Extract the (x, y) coordinate from the center of the cell holding the provided text.  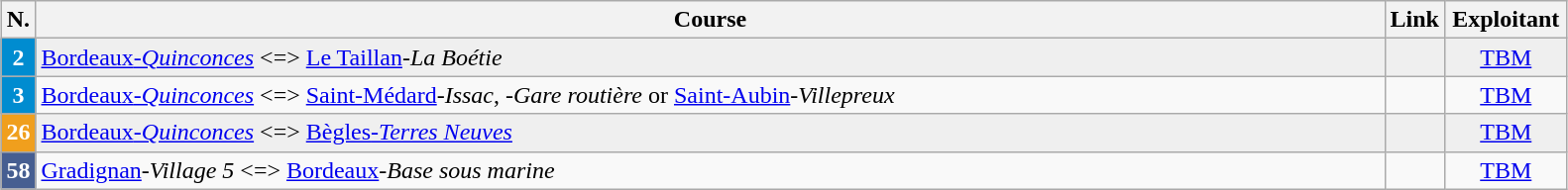
Course (710, 20)
Gradignan-Village 5 <=> Bordeaux-Base sous marine (710, 170)
Bordeaux-Quinconces <=> Bègles-Terres Neuves (710, 133)
Link (1414, 20)
26 (18, 133)
Exploitant (1506, 20)
N. (18, 20)
3 (18, 95)
Bordeaux-Quinconces <=> Saint-Médard-Issac, -Gare routière or Saint-Aubin-Villepreux (710, 95)
58 (18, 170)
Bordeaux-Quinconces <=> Le Taillan-La Boétie (710, 57)
2 (18, 57)
